Pinpoint the cell where the given text exists, returning its (x, y) midpoint coordinate. 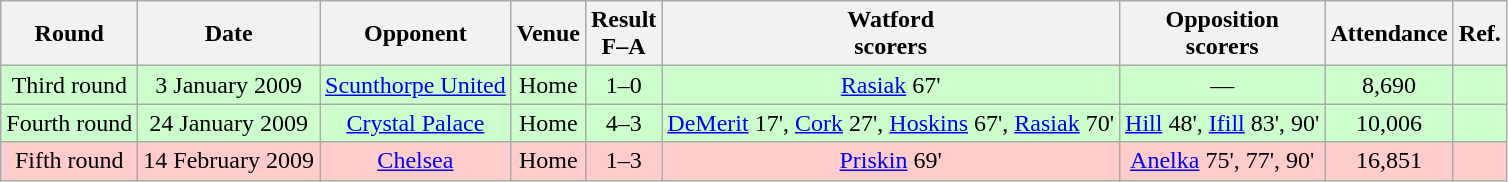
14 February 2009 (229, 161)
ResultF–A (623, 34)
— (1222, 85)
Crystal Palace (416, 123)
Anelka 75', 77', 90' (1222, 161)
Watfordscorers (891, 34)
Date (229, 34)
8,690 (1389, 85)
Fifth round (70, 161)
10,006 (1389, 123)
Hill 48', Ifill 83', 90' (1222, 123)
3 January 2009 (229, 85)
16,851 (1389, 161)
Venue (548, 34)
24 January 2009 (229, 123)
Attendance (1389, 34)
Fourth round (70, 123)
Priskin 69' (891, 161)
Oppositionscorers (1222, 34)
Scunthorpe United (416, 85)
1–3 (623, 161)
Chelsea (416, 161)
Opponent (416, 34)
Third round (70, 85)
1–0 (623, 85)
DeMerit 17', Cork 27', Hoskins 67', Rasiak 70' (891, 123)
Rasiak 67' (891, 85)
Round (70, 34)
4–3 (623, 123)
Ref. (1480, 34)
